Provide the (x, y) coordinate of the cell's center where the given text is located.  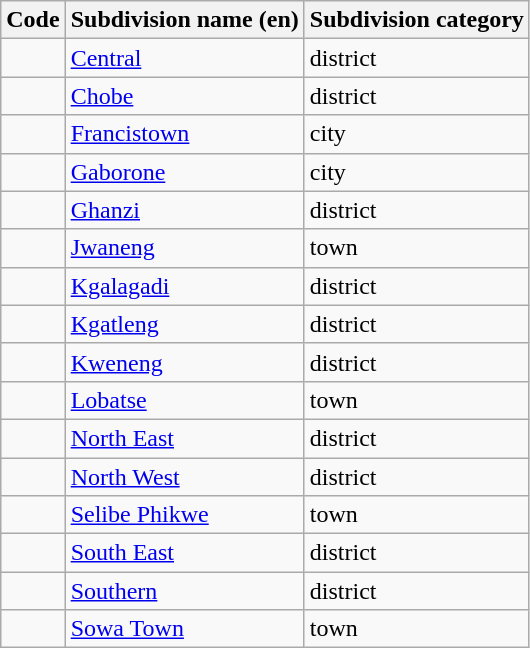
Central (184, 58)
South East (184, 553)
Subdivision category (416, 20)
Southern (184, 591)
Jwaneng (184, 248)
Subdivision name (en) (184, 20)
Lobatse (184, 400)
Chobe (184, 96)
Kgatleng (184, 324)
Kweneng (184, 362)
Gaborone (184, 172)
Francistown (184, 134)
North West (184, 477)
Ghanzi (184, 210)
Selibe Phikwe (184, 515)
Kgalagadi (184, 286)
North East (184, 438)
Code (33, 20)
Sowa Town (184, 629)
